Locate the cell with the specified text and output its [X, Y] center coordinate. 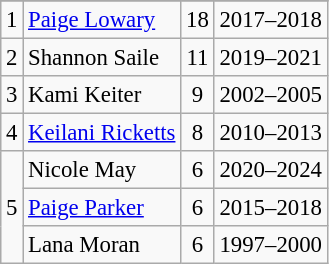
2015–2018 [270, 208]
2020–2024 [270, 170]
Keilani Ricketts [102, 133]
5 [12, 208]
2002–2005 [270, 95]
3 [12, 95]
1 [12, 20]
11 [198, 58]
Paige Lowary [102, 20]
1997–2000 [270, 245]
4 [12, 133]
Paige Parker [102, 208]
8 [198, 133]
Shannon Saile [102, 58]
2010–2013 [270, 133]
18 [198, 20]
2017–2018 [270, 20]
2019–2021 [270, 58]
Nicole May [102, 170]
Lana Moran [102, 245]
2 [12, 58]
9 [198, 95]
Kami Keiter [102, 95]
